Scan for the cell matching the given text and deliver its (x, y) coordinate at center. 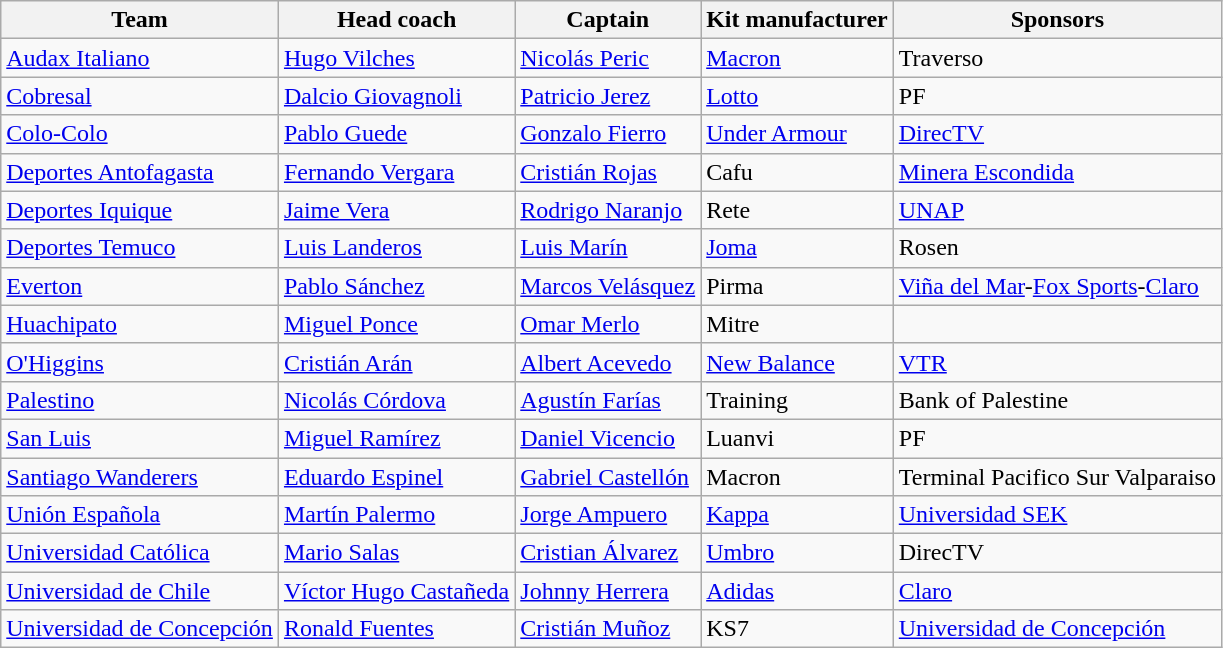
Deportes Antofagasta (140, 172)
Training (798, 400)
Patricio Jerez (608, 96)
Hugo Vilches (396, 58)
Everton (140, 286)
Rete (798, 210)
Universidad Católica (140, 553)
Mario Salas (396, 553)
Cobresal (140, 96)
Under Armour (798, 134)
Pablo Sánchez (396, 286)
Omar Merlo (608, 324)
Pablo Guede (396, 134)
Nicolás Córdova (396, 400)
New Balance (798, 362)
Luis Marín (608, 248)
Head coach (396, 20)
Minera Escondida (1057, 172)
Captain (608, 20)
Viña del Mar-Fox Sports-Claro (1057, 286)
Agustín Farías (608, 400)
Universidad de Chile (140, 591)
Johnny Herrera (608, 591)
Team (140, 20)
Rosen (1057, 248)
Deportes Temuco (140, 248)
Víctor Hugo Castañeda (396, 591)
Nicolás Peric (608, 58)
Umbro (798, 553)
Jorge Ampuero (608, 515)
KS7 (798, 629)
Miguel Ponce (396, 324)
Rodrigo Naranjo (608, 210)
Albert Acevedo (608, 362)
Colo-Colo (140, 134)
Cristián Rojas (608, 172)
Sponsors (1057, 20)
Cafu (798, 172)
Marcos Velásquez (608, 286)
Daniel Vicencio (608, 438)
San Luis (140, 438)
Cristián Muñoz (608, 629)
Kappa (798, 515)
Universidad SEK (1057, 515)
Cristian Álvarez (608, 553)
Gabriel Castellón (608, 477)
Lotto (798, 96)
Gonzalo Fierro (608, 134)
Terminal Pacifico Sur Valparaiso (1057, 477)
Luis Landeros (396, 248)
Miguel Ramírez (396, 438)
Audax Italiano (140, 58)
Ronald Fuentes (396, 629)
Mitre (798, 324)
Unión Española (140, 515)
Fernando Vergara (396, 172)
Traverso (1057, 58)
Jaime Vera (396, 210)
Pirma (798, 286)
Adidas (798, 591)
Cristián Arán (396, 362)
O'Higgins (140, 362)
Kit manufacturer (798, 20)
Bank of Palestine (1057, 400)
Joma (798, 248)
Santiago Wanderers (140, 477)
Palestino (140, 400)
Eduardo Espinel (396, 477)
UNAP (1057, 210)
Claro (1057, 591)
VTR (1057, 362)
Luanvi (798, 438)
Deportes Iquique (140, 210)
Martín Palermo (396, 515)
Huachipato (140, 324)
Dalcio Giovagnoli (396, 96)
